From the cell containing the given text, extract its center point as [x, y] coordinate. 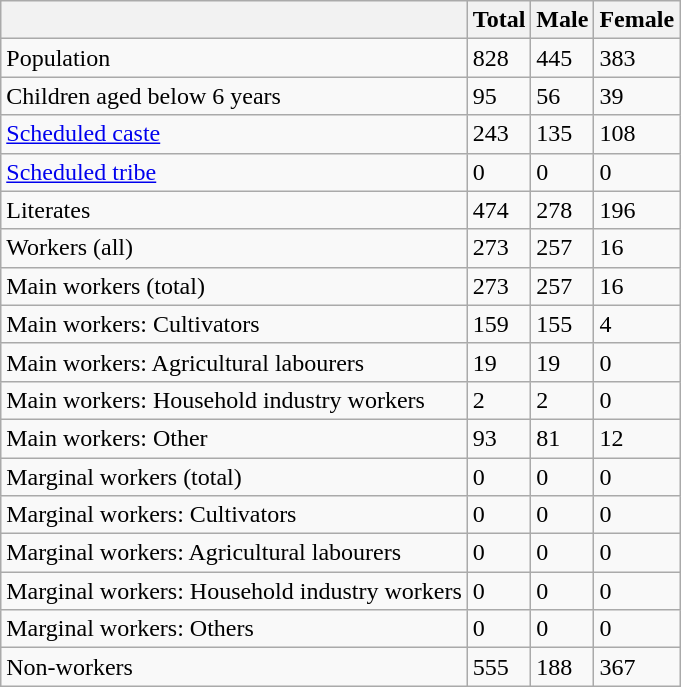
4 [637, 324]
367 [637, 667]
Main workers: Agricultural labourers [234, 362]
Male [562, 20]
81 [562, 438]
56 [562, 96]
Main workers: Other [234, 438]
Scheduled caste [234, 134]
383 [637, 58]
159 [499, 324]
Marginal workers: Others [234, 629]
Main workers (total) [234, 286]
474 [499, 210]
Workers (all) [234, 248]
Marginal workers (total) [234, 477]
Main workers: Cultivators [234, 324]
155 [562, 324]
Population [234, 58]
135 [562, 134]
Marginal workers: Agricultural labourers [234, 553]
555 [499, 667]
12 [637, 438]
Marginal workers: Cultivators [234, 515]
Non-workers [234, 667]
196 [637, 210]
243 [499, 134]
Marginal workers: Household industry workers [234, 591]
95 [499, 96]
Main workers: Household industry workers [234, 400]
188 [562, 667]
278 [562, 210]
Female [637, 20]
445 [562, 58]
Scheduled tribe [234, 172]
Children aged below 6 years [234, 96]
108 [637, 134]
93 [499, 438]
828 [499, 58]
Literates [234, 210]
Total [499, 20]
39 [637, 96]
